Output the [x, y] coordinate of the center of the cell containing the given text.  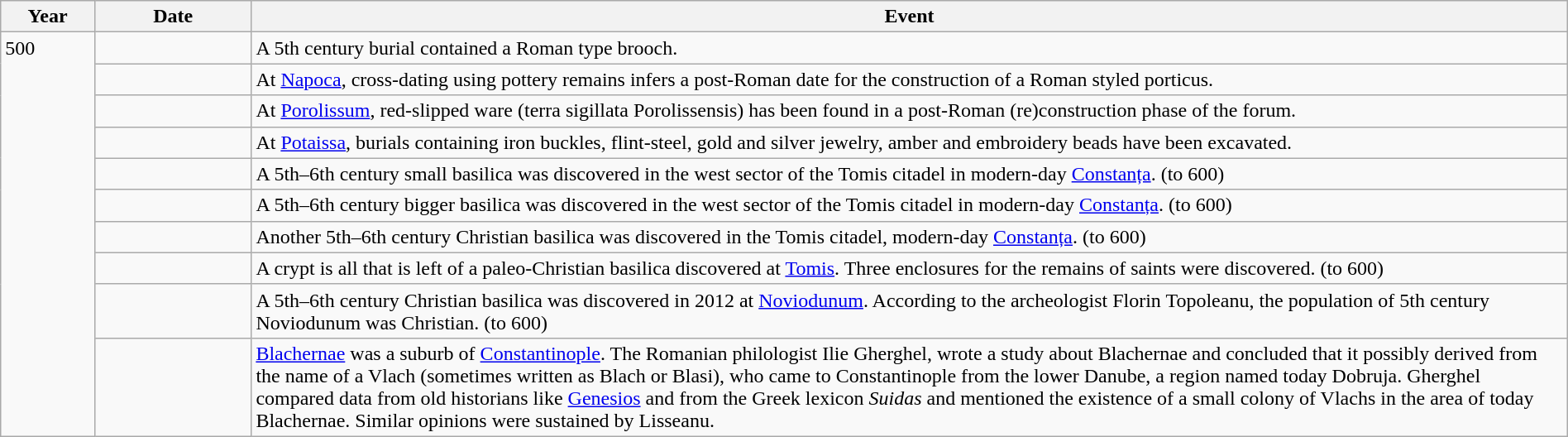
Date [172, 17]
At Potaissa, burials containing iron buckles, flint-steel, gold and silver jewelry, amber and embroidery beads have been excavated. [910, 142]
A 5th–6th century small basilica was discovered in the west sector of the Tomis citadel in modern-day Constanța. (to 600) [910, 174]
A crypt is all that is left of a paleo-Christian basilica discovered at Tomis. Three enclosures for the remains of saints were discovered. (to 600) [910, 268]
500 [48, 235]
Event [910, 17]
At Porolissum, red-slipped ware (terra sigillata Porolissensis) has been found in a post-Roman (re)construction phase of the forum. [910, 111]
A 5th century burial contained a Roman type brooch. [910, 48]
At Napoca, cross-dating using pottery remains infers a post-Roman date for the construction of a Roman styled porticus. [910, 79]
A 5th–6th century bigger basilica was discovered in the west sector of the Tomis citadel in modern-day Constanța. (to 600) [910, 205]
Year [48, 17]
Another 5th–6th century Christian basilica was discovered in the Tomis citadel, modern-day Constanța. (to 600) [910, 237]
